Return the (x, y) coordinate for the center point of the cell that contains the specified text.  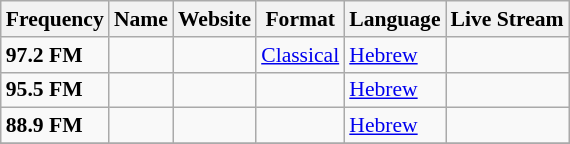
95.5 FM (55, 90)
Live Stream (508, 19)
Website (214, 19)
Frequency (55, 19)
Classical (300, 55)
88.9 FM (55, 126)
Name (141, 19)
97.2 FM (55, 55)
Format (300, 19)
Language (394, 19)
